Extract the [X, Y] coordinate from the center of the cell holding the provided text.  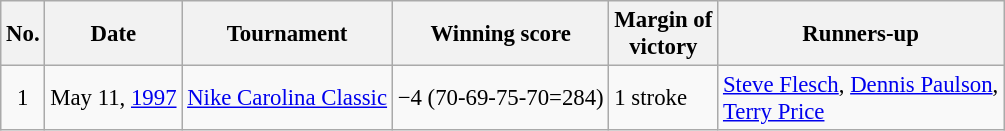
Date [114, 34]
May 11, 1997 [114, 98]
Runners-up [861, 34]
−4 (70-69-75-70=284) [500, 98]
1 [23, 98]
No. [23, 34]
Nike Carolina Classic [288, 98]
Tournament [288, 34]
Steve Flesch, Dennis Paulson, Terry Price [861, 98]
Margin ofvictory [664, 34]
1 stroke [664, 98]
Winning score [500, 34]
